Detect which cell encompasses the target text, then output its (X, Y) center coordinate. 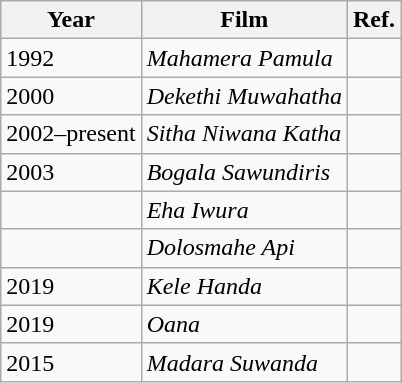
2003 (71, 172)
Oana (244, 324)
1992 (71, 58)
Mahamera Pamula (244, 58)
Madara Suwanda (244, 362)
2000 (71, 96)
Sitha Niwana Katha (244, 134)
Dolosmahe Api (244, 248)
2002–present (71, 134)
2015 (71, 362)
Year (71, 20)
Eha Iwura (244, 210)
Film (244, 20)
Dekethi Muwahatha (244, 96)
Ref. (374, 20)
Kele Handa (244, 286)
Bogala Sawundiris (244, 172)
